Return [X, Y] of the center of cell containing provided text 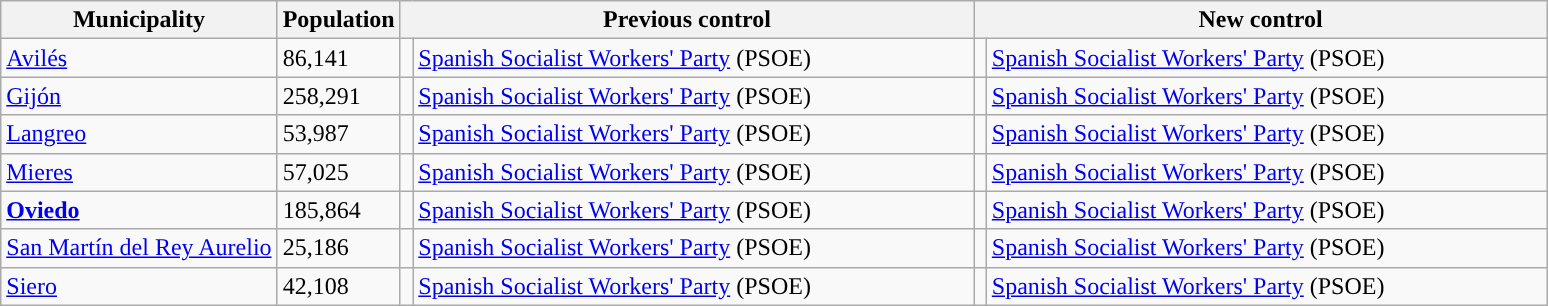
New control [1261, 20]
42,108 [338, 286]
57,025 [338, 172]
Siero [139, 286]
Population [338, 20]
Municipality [139, 20]
Gijón [139, 96]
Previous control [687, 20]
Langreo [139, 134]
258,291 [338, 96]
Mieres [139, 172]
185,864 [338, 210]
53,987 [338, 134]
Avilés [139, 58]
25,186 [338, 248]
San Martín del Rey Aurelio [139, 248]
86,141 [338, 58]
Oviedo [139, 210]
